Determine the (X, Y) coordinate at the center of the cell enclosing the given text.  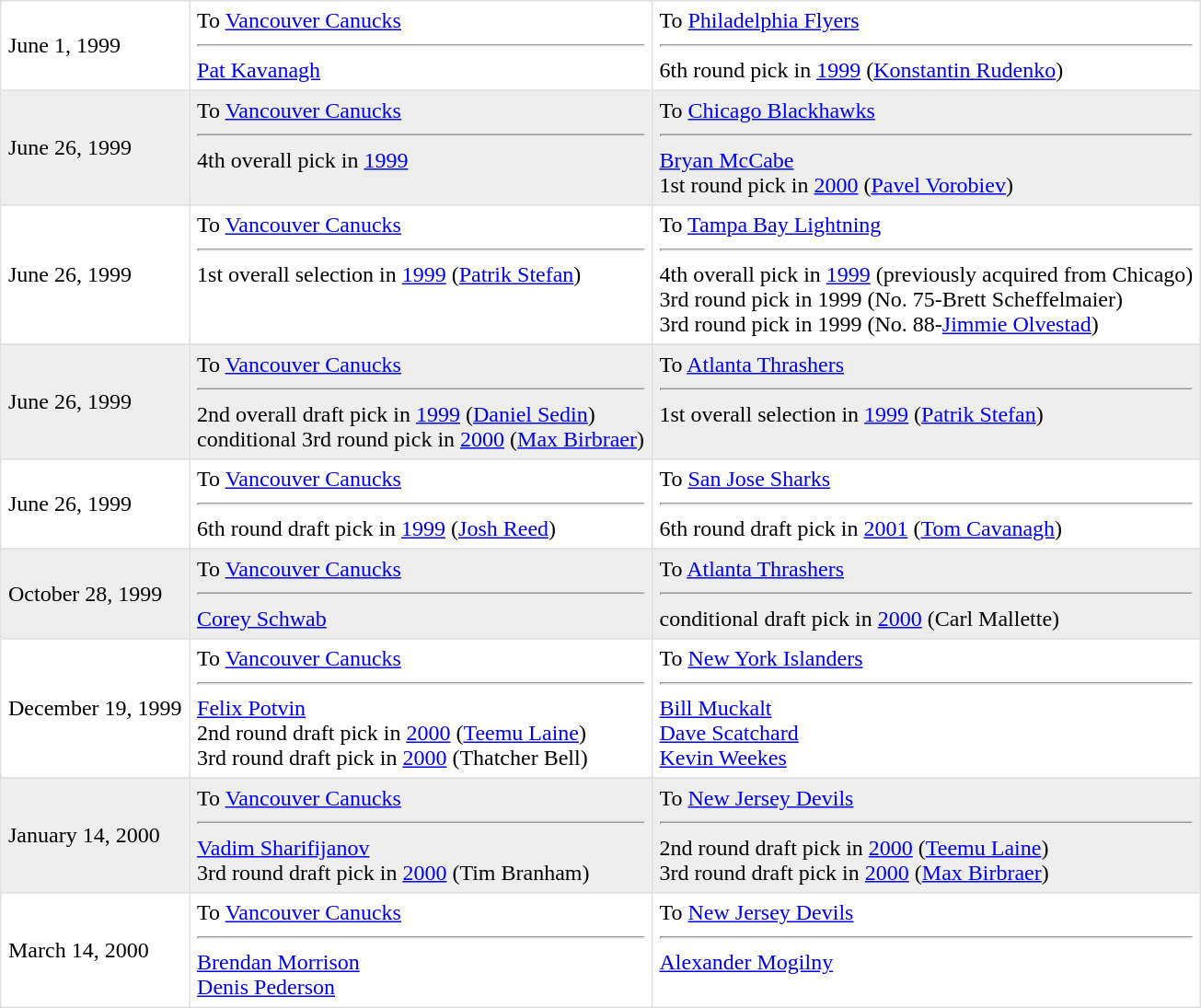
December 19, 1999 (96, 709)
March 14, 2000 (96, 950)
To Vancouver Canucks 1st overall selection in 1999 (Patrik Stefan) (421, 275)
To Vancouver Canucks Felix Potvin2nd round draft pick in 2000 (Teemu Laine)3rd round draft pick in 2000 (Thatcher Bell) (421, 709)
To Philadelphia Flyers 6th round pick in 1999 (Konstantin Rudenko) (926, 46)
To New Jersey Devils Alexander Mogilny (926, 950)
To Vancouver Canucks 6th round draft pick in 1999 (Josh Reed) (421, 504)
January 14, 2000 (96, 835)
To San Jose Sharks 6th round draft pick in 2001 (Tom Cavanagh) (926, 504)
To Vancouver Canucks Pat Kavanagh (421, 46)
October 28, 1999 (96, 594)
To Vancouver Canucks Vadim Sharifijanov3rd round draft pick in 2000 (Tim Branham) (421, 835)
To Atlanta Thrashers conditional draft pick in 2000 (Carl Mallette) (926, 594)
To New Jersey Devils 2nd round draft pick in 2000 (Teemu Laine)3rd round draft pick in 2000 (Max Birbraer) (926, 835)
To Vancouver Canucks 4th overall pick in 1999 (421, 147)
To Chicago Blackhawks Bryan McCabe1st round pick in 2000 (Pavel Vorobiev) (926, 147)
To Vancouver Canucks Brendan MorrisonDenis Pederson (421, 950)
To Atlanta Thrashers 1st overall selection in 1999 (Patrik Stefan) (926, 401)
June 1, 1999 (96, 46)
To Vancouver Canucks 2nd overall draft pick in 1999 (Daniel Sedin)conditional 3rd round pick in 2000 (Max Birbraer) (421, 401)
To New York Islanders Bill MuckaltDave ScatchardKevin Weekes (926, 709)
To Vancouver Canucks Corey Schwab (421, 594)
